Pinpoint the cell where the given text exists, returning its [X, Y] midpoint coordinate. 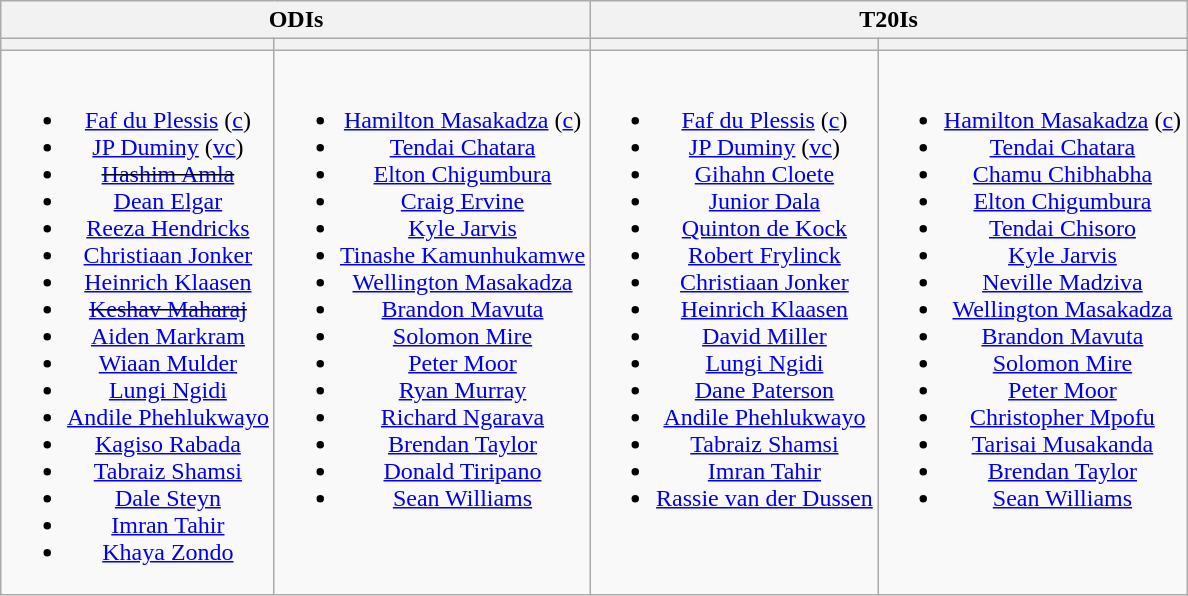
T20Is [889, 20]
ODIs [296, 20]
